Search for the cell housing the specified text and yield its (x, y) center coordinate. 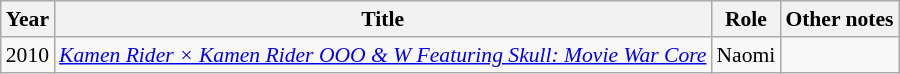
2010 (28, 55)
Title (382, 19)
Kamen Rider × Kamen Rider OOO & W Featuring Skull: Movie War Core (382, 55)
Year (28, 19)
Other notes (839, 19)
Naomi (746, 55)
Role (746, 19)
